Return the (X, Y) coordinate for the center point of the cell that contains the specified text.  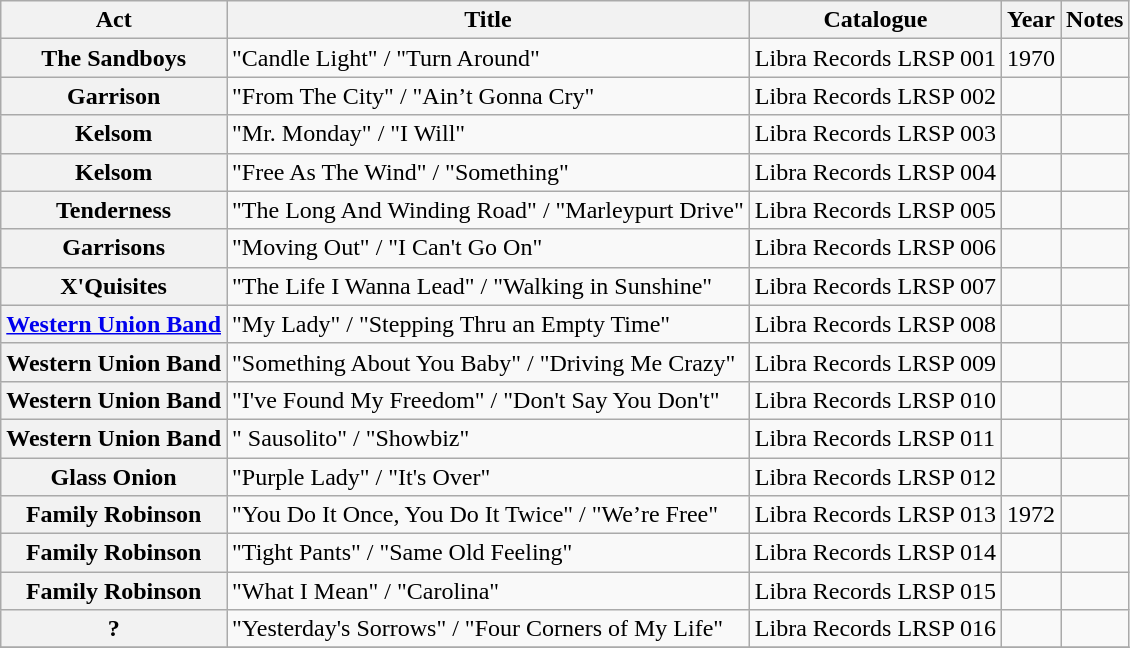
"From The City" / "Ain’t Gonna Cry" (488, 96)
"What I Mean" / "Carolina" (488, 591)
Libra Records LRSP 014 (875, 553)
"You Do It Once, You Do It Twice" / "We’re Free" (488, 515)
1970 (1030, 58)
"Candle Light" / "Turn Around" (488, 58)
Libra Records LRSP 010 (875, 400)
X'Quisites (114, 286)
Libra Records LRSP 007 (875, 286)
Libra Records LRSP 003 (875, 134)
" Sausolito" / "Showbiz" (488, 438)
Glass Onion (114, 477)
Libra Records LRSP 009 (875, 362)
? (114, 629)
Libra Records LRSP 005 (875, 210)
Garrisons (114, 248)
"Moving Out" / "I Can't Go On" (488, 248)
"My Lady" / "Stepping Thru an Empty Time" (488, 324)
Libra Records LRSP 006 (875, 248)
Libra Records LRSP 011 (875, 438)
Year (1030, 20)
"Free As The Wind" / "Something" (488, 172)
Libra Records LRSP 015 (875, 591)
Libra Records LRSP 004 (875, 172)
Act (114, 20)
Notes (1095, 20)
Libra Records LRSP 008 (875, 324)
1972 (1030, 515)
Libra Records LRSP 012 (875, 477)
"Something About You Baby" / "Driving Me Crazy" (488, 362)
Garrison (114, 96)
"The Life I Wanna Lead" / "Walking in Sunshine" (488, 286)
Libra Records LRSP 001 (875, 58)
Libra Records LRSP 013 (875, 515)
"The Long And Winding Road" / "Marleypurt Drive" (488, 210)
"I've Found My Freedom" / "Don't Say You Don't" (488, 400)
Libra Records LRSP 002 (875, 96)
Libra Records LRSP 016 (875, 629)
"Tight Pants" / "Same Old Feeling" (488, 553)
"Purple Lady" / "It's Over" (488, 477)
"Mr. Monday" / "I Will" (488, 134)
"Yesterday's Sorrows" / "Four Corners of My Life" (488, 629)
The Sandboys (114, 58)
Title (488, 20)
Catalogue (875, 20)
Tenderness (114, 210)
